Extract the (x, y) coordinate from the center of the cell holding the provided text.  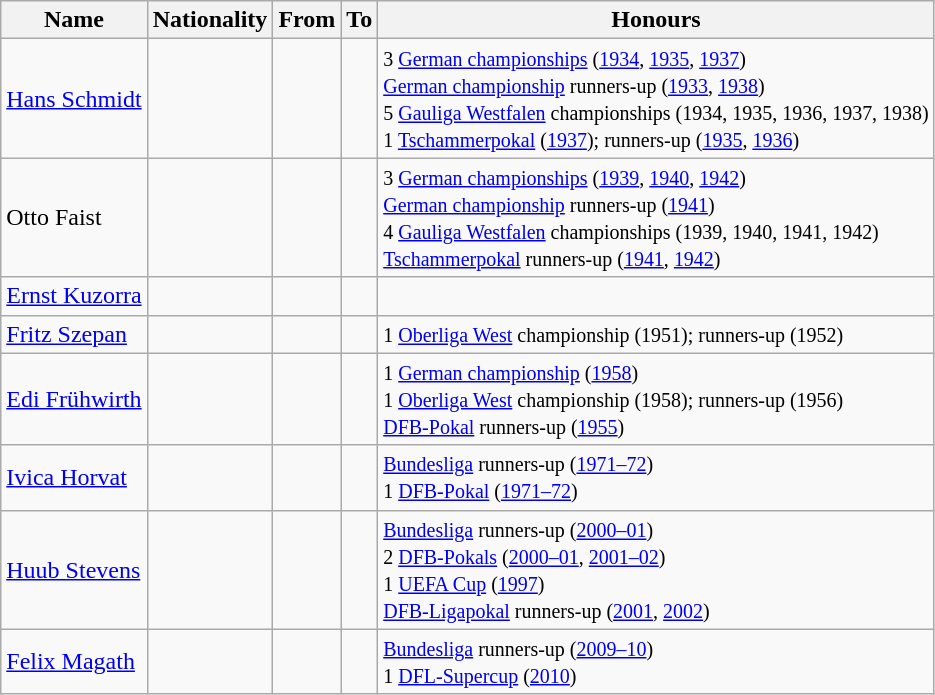
Ernst Kuzorra (74, 296)
Fritz Szepan (74, 334)
Nationality (210, 20)
Felix Magath (74, 662)
Otto Faist (74, 218)
Edi Frühwirth (74, 399)
Hans Schmidt (74, 98)
Name (74, 20)
Bundesliga runners-up (1971–72)1 DFB-Pokal (1971–72) (656, 478)
1 Oberliga West championship (1951); runners-up (1952) (656, 334)
From (307, 20)
Bundesliga runners-up (2009–10)1 DFL-Supercup (2010) (656, 662)
1 German championship (1958)1 Oberliga West championship (1958); runners-up (1956)DFB-Pokal runners-up (1955) (656, 399)
Huub Stevens (74, 570)
Bundesliga runners-up (2000–01)2 DFB-Pokals (2000–01, 2001–02)1 UEFA Cup (1997)DFB-Ligapokal runners-up (2001, 2002) (656, 570)
To (360, 20)
Honours (656, 20)
Ivica Horvat (74, 478)
